Return [x, y] of the center of cell containing provided text 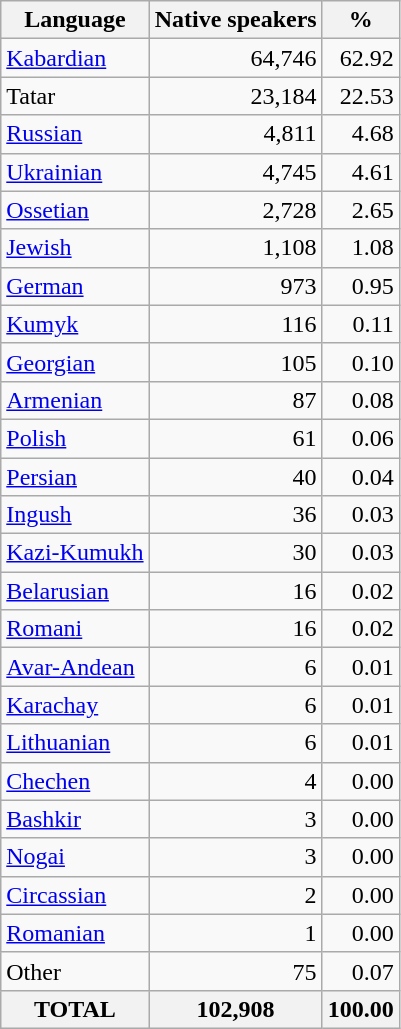
Russian [75, 134]
Georgian [75, 362]
Persian [75, 477]
Language [75, 20]
0.06 [360, 438]
2 [236, 895]
87 [236, 400]
Ossetian [75, 210]
4,811 [236, 134]
German [75, 286]
Belarusian [75, 591]
Romani [75, 629]
102,908 [236, 1009]
Other [75, 971]
1.08 [360, 248]
Lithuanian [75, 743]
0.04 [360, 477]
75 [236, 971]
Kabardian [75, 58]
23,184 [236, 96]
Kumyk [75, 324]
Tatar [75, 96]
0.08 [360, 400]
Karachay [75, 705]
0.07 [360, 971]
40 [236, 477]
Ingush [75, 515]
61 [236, 438]
% [360, 20]
1 [236, 933]
Nogai [75, 857]
4 [236, 781]
0.95 [360, 286]
Armenian [75, 400]
22.53 [360, 96]
4.61 [360, 172]
0.11 [360, 324]
Bashkir [75, 819]
Chechen [75, 781]
Romanian [75, 933]
100.00 [360, 1009]
Native speakers [236, 20]
Jewish [75, 248]
Circassian [75, 895]
62.92 [360, 58]
2,728 [236, 210]
4.68 [360, 134]
Kazi-Kumukh [75, 553]
1,108 [236, 248]
116 [236, 324]
30 [236, 553]
0.10 [360, 362]
105 [236, 362]
Ukrainian [75, 172]
Avar-Andean [75, 667]
973 [236, 286]
36 [236, 515]
64,746 [236, 58]
Polish [75, 438]
4,745 [236, 172]
2.65 [360, 210]
TOTAL [75, 1009]
